Capture the cell that displays the provided text and extract its [X, Y] central coordinate. 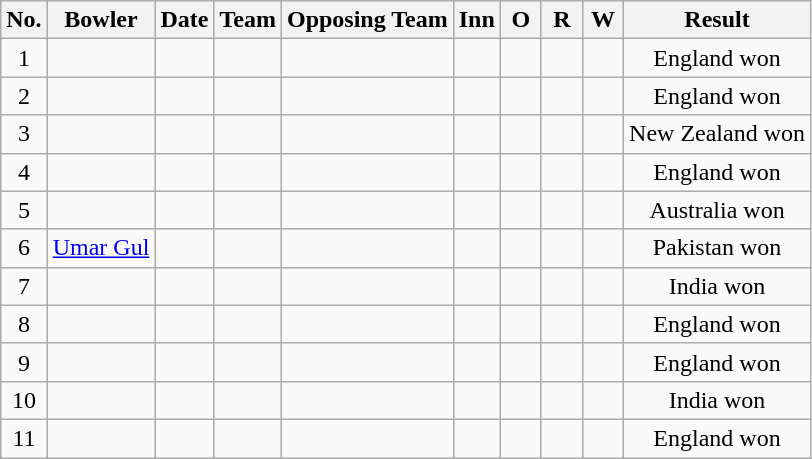
5 [24, 210]
Opposing Team [367, 20]
10 [24, 400]
3 [24, 134]
Team [248, 20]
Inn [476, 20]
8 [24, 324]
4 [24, 172]
6 [24, 248]
Result [718, 20]
R [562, 20]
2 [24, 96]
1 [24, 58]
7 [24, 286]
9 [24, 362]
11 [24, 438]
No. [24, 20]
Date [184, 20]
O [520, 20]
Umar Gul [101, 248]
Bowler [101, 20]
Australia won [718, 210]
W [602, 20]
New Zealand won [718, 134]
Pakistan won [718, 248]
